Find where the given text appears and provide that cell's center as [X, Y] coordinate. 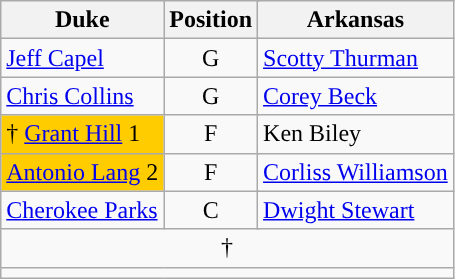
Duke [82, 20]
C [211, 210]
Ken Biley [356, 134]
Position [211, 20]
Corey Beck [356, 96]
Jeff Capel [82, 58]
Chris Collins [82, 96]
† Grant Hill 1 [82, 134]
Corliss Williamson [356, 172]
† [227, 248]
Antonio Lang 2 [82, 172]
Dwight Stewart [356, 210]
Arkansas [356, 20]
Cherokee Parks [82, 210]
Scotty Thurman [356, 58]
